Return the [x, y] coordinate for the center point of the cell that contains the specified text.  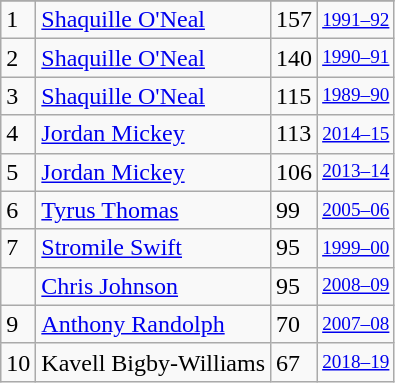
7 [18, 248]
106 [294, 172]
Anthony Randolph [154, 324]
Chris Johnson [154, 286]
2 [18, 58]
Tyrus Thomas [154, 210]
1 [18, 20]
140 [294, 58]
157 [294, 20]
9 [18, 324]
70 [294, 324]
99 [294, 210]
3 [18, 96]
2013–14 [356, 172]
4 [18, 134]
2007–08 [356, 324]
Kavell Bigby-Williams [154, 362]
6 [18, 210]
1990–91 [356, 58]
2018–19 [356, 362]
1999–00 [356, 248]
5 [18, 172]
10 [18, 362]
Stromile Swift [154, 248]
115 [294, 96]
2005–06 [356, 210]
2014–15 [356, 134]
113 [294, 134]
2008–09 [356, 286]
1989–90 [356, 96]
1991–92 [356, 20]
67 [294, 362]
